Return (X, Y) of the center of cell containing provided text 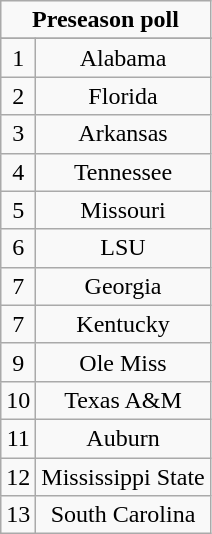
4 (18, 172)
South Carolina (123, 515)
Georgia (123, 286)
9 (18, 362)
5 (18, 210)
Tennessee (123, 172)
6 (18, 248)
Mississippi State (123, 477)
13 (18, 515)
11 (18, 438)
3 (18, 134)
Arkansas (123, 134)
10 (18, 400)
Alabama (123, 58)
Florida (123, 96)
2 (18, 96)
1 (18, 58)
Kentucky (123, 324)
Preseason poll (106, 20)
Ole Miss (123, 362)
Texas A&M (123, 400)
LSU (123, 248)
Missouri (123, 210)
12 (18, 477)
Auburn (123, 438)
